Provide the [x, y] coordinate of the cell's center where the given text is located.  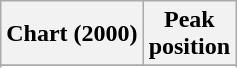
Peakposition [189, 34]
Chart (2000) [72, 34]
